Pinpoint the cell where the given text exists, returning its (X, Y) midpoint coordinate. 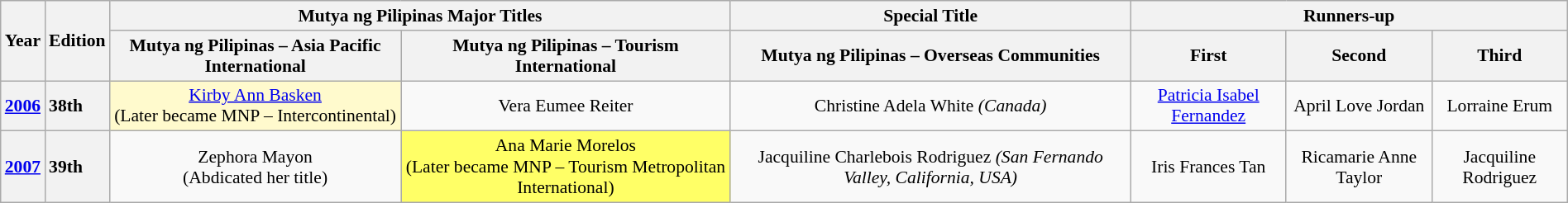
Patricia Isabel Fernandez (1208, 106)
Mutya ng Pilipinas – Overseas Communities (930, 56)
Jacquiline Rodriguez (1499, 167)
First (1208, 56)
Zephora Mayon (Abdicated her title) (256, 167)
38th (78, 106)
Christine Adela White (Canada) (930, 106)
Runners-up (1349, 16)
Kirby Ann Basken (Later became MNP – Intercontinental) (256, 106)
Third (1499, 56)
Lorraine Erum (1499, 106)
Ana Marie Morelos (Later became MNP – Tourism Metropolitan International) (566, 167)
Year (23, 41)
39th (78, 167)
2007 (23, 167)
Mutya ng Pilipinas – Asia Pacific International (256, 56)
Edition (78, 41)
Special Title (930, 16)
Mutya ng Pilipinas Major Titles (420, 16)
Iris Frances Tan (1208, 167)
Mutya ng Pilipinas – Tourism International (566, 56)
2006 (23, 106)
Ricamarie Anne Taylor (1359, 167)
Second (1359, 56)
April Love Jordan (1359, 106)
Vera Eumee Reiter (566, 106)
Jacquiline Charlebois Rodriguez (San Fernando Valley, California, USA) (930, 167)
